Capture the cell that displays the provided text and extract its [X, Y] central coordinate. 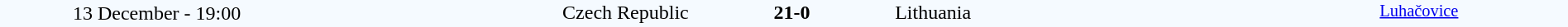
Czech Republic [501, 12]
Lithuania [1082, 12]
Luhačovice [1419, 13]
21-0 [791, 12]
13 December - 19:00 [157, 13]
